Search for the cell housing the specified text and yield its [X, Y] center coordinate. 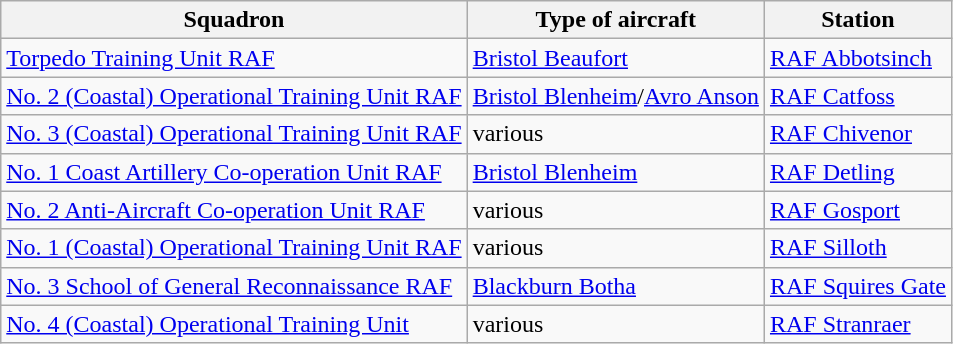
No. 1 Coast Artillery Co-operation Unit RAF [234, 172]
Type of aircraft [616, 20]
RAF Squires Gate [858, 286]
Torpedo Training Unit RAF [234, 58]
Bristol Blenheim [616, 172]
RAF Silloth [858, 248]
RAF Abbotsinch [858, 58]
No. 3 School of General Reconnaissance RAF [234, 286]
Bristol Beaufort [616, 58]
No. 1 (Coastal) Operational Training Unit RAF [234, 248]
RAF Chivenor [858, 134]
Squadron [234, 20]
RAF Stranraer [858, 324]
No. 2 (Coastal) Operational Training Unit RAF [234, 96]
RAF Detling [858, 172]
RAF Gosport [858, 210]
Blackburn Botha [616, 286]
No. 2 Anti-Aircraft Co-operation Unit RAF [234, 210]
No. 3 (Coastal) Operational Training Unit RAF [234, 134]
RAF Catfoss [858, 96]
Station [858, 20]
Bristol Blenheim/Avro Anson [616, 96]
No. 4 (Coastal) Operational Training Unit [234, 324]
